Return the [x, y] coordinate for the center point of the cell that contains the specified text.  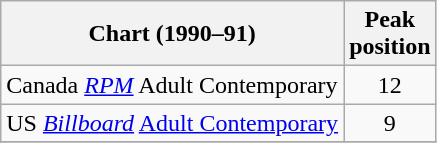
Chart (1990–91) [172, 34]
Canada RPM Adult Contemporary [172, 85]
US Billboard Adult Contemporary [172, 123]
9 [390, 123]
12 [390, 85]
Peakposition [390, 34]
